Return [X, Y] of the center of cell containing provided text 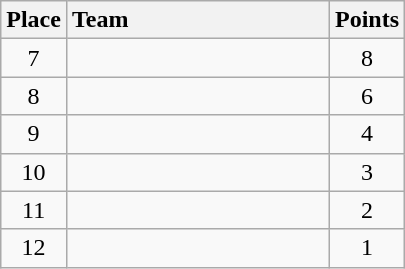
Team [198, 20]
Points [368, 20]
4 [368, 134]
6 [368, 96]
2 [368, 210]
9 [34, 134]
7 [34, 58]
12 [34, 248]
1 [368, 248]
3 [368, 172]
Place [34, 20]
11 [34, 210]
10 [34, 172]
